Provide the [X, Y] coordinate of the cell's center where the given text is located.  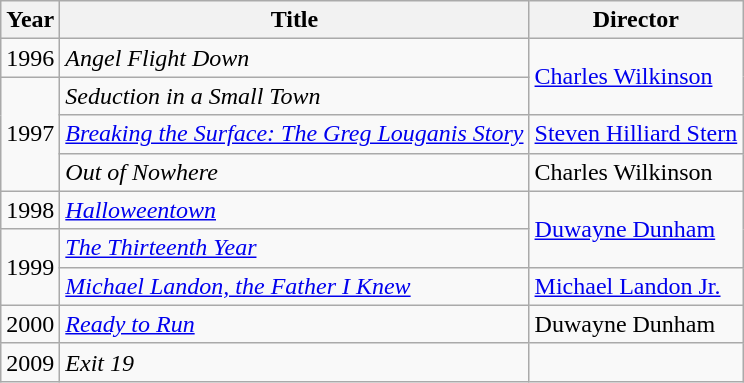
Director [636, 20]
2000 [30, 324]
Seduction in a Small Town [294, 96]
1999 [30, 267]
The Thirteenth Year [294, 248]
Exit 19 [294, 362]
2009 [30, 362]
Breaking the Surface: The Greg Louganis Story [294, 134]
Out of Nowhere [294, 172]
Year [30, 20]
1998 [30, 210]
Michael Landon Jr. [636, 286]
Title [294, 20]
Steven Hilliard Stern [636, 134]
Michael Landon, the Father I Knew [294, 286]
Halloweentown [294, 210]
Angel Flight Down [294, 58]
1997 [30, 134]
Ready to Run [294, 324]
1996 [30, 58]
